Output the (X, Y) coordinate of the center of the cell containing the given text.  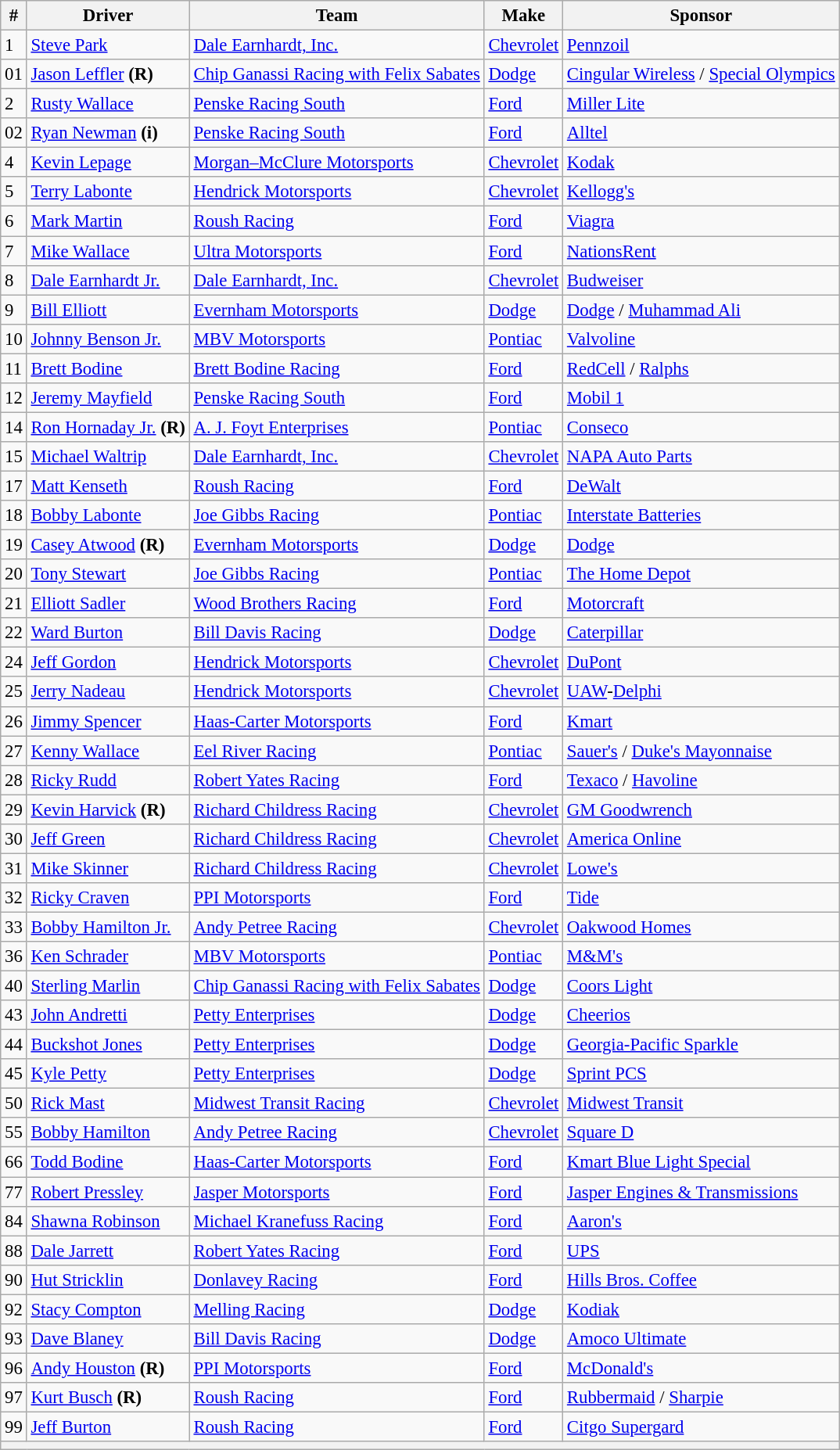
22 (14, 633)
Brett Bodine Racing (336, 368)
Donlavey Racing (336, 1280)
Bobby Hamilton Jr. (108, 927)
50 (14, 1104)
8 (14, 280)
Matt Kenseth (108, 486)
Casey Atwood (R) (108, 545)
Coors Light (701, 986)
Pennzoil (701, 45)
Square D (701, 1133)
John Andretti (108, 1015)
24 (14, 662)
Interstate Batteries (701, 515)
Elliott Sadler (108, 604)
Hills Bros. Coffee (701, 1280)
96 (14, 1368)
GM Goodwrench (701, 809)
19 (14, 545)
Tony Stewart (108, 574)
Todd Bodine (108, 1162)
Conseco (701, 427)
Kodiak (701, 1309)
Mobil 1 (701, 398)
18 (14, 515)
1 (14, 45)
Caterpillar (701, 633)
31 (14, 868)
Jeff Green (108, 839)
Amoco Ultimate (701, 1339)
Budweiser (701, 280)
Cheerios (701, 1015)
Morgan–McClure Motorsports (336, 163)
Andy Houston (R) (108, 1368)
Jeremy Mayfield (108, 398)
32 (14, 898)
Ken Schrader (108, 956)
43 (14, 1015)
7 (14, 251)
Tide (701, 898)
90 (14, 1280)
Hut Stricklin (108, 1280)
40 (14, 986)
01 (14, 74)
Kellogg's (701, 192)
Bobby Hamilton (108, 1133)
45 (14, 1074)
Melling Racing (336, 1309)
Kevin Lepage (108, 163)
Sprint PCS (701, 1074)
Kmart Blue Light Special (701, 1162)
Mike Wallace (108, 251)
Midwest Transit Racing (336, 1104)
Kenny Wallace (108, 751)
Valvoline (701, 339)
Texaco / Havoline (701, 780)
Team (336, 16)
Jeff Gordon (108, 662)
44 (14, 1045)
02 (14, 133)
Terry Labonte (108, 192)
Dave Blaney (108, 1339)
2 (14, 104)
Dale Earnhardt Jr. (108, 280)
DeWalt (701, 486)
6 (14, 221)
5 (14, 192)
30 (14, 839)
Bobby Labonte (108, 515)
Oakwood Homes (701, 927)
27 (14, 751)
Michael Waltrip (108, 457)
Mike Skinner (108, 868)
DuPont (701, 662)
Stacy Compton (108, 1309)
99 (14, 1427)
88 (14, 1251)
29 (14, 809)
M&M's (701, 956)
Ricky Craven (108, 898)
Michael Kranefuss Racing (336, 1221)
92 (14, 1309)
Steve Park (108, 45)
55 (14, 1133)
84 (14, 1221)
Alltel (701, 133)
36 (14, 956)
Bill Elliott (108, 310)
RedCell / Ralphs (701, 368)
Sponsor (701, 16)
Ultra Motorsports (336, 251)
Mark Martin (108, 221)
Rubbermaid / Sharpie (701, 1398)
15 (14, 457)
A. J. Foyt Enterprises (336, 427)
Midwest Transit (701, 1104)
Georgia-Pacific Sparkle (701, 1045)
Sterling Marlin (108, 986)
Dodge / Muhammad Ali (701, 310)
Lowe's (701, 868)
9 (14, 310)
Robert Pressley (108, 1192)
Aaron's (701, 1221)
The Home Depot (701, 574)
Miller Lite (701, 104)
33 (14, 927)
Ward Burton (108, 633)
10 (14, 339)
Rick Mast (108, 1104)
Jason Leffler (R) (108, 74)
25 (14, 692)
Motorcraft (701, 604)
NAPA Auto Parts (701, 457)
McDonald's (701, 1368)
Eel River Racing (336, 751)
Rusty Wallace (108, 104)
Jasper Engines & Transmissions (701, 1192)
Johnny Benson Jr. (108, 339)
Driver (108, 16)
Brett Bodine (108, 368)
Shawna Robinson (108, 1221)
Cingular Wireless / Special Olympics (701, 74)
Make (523, 16)
97 (14, 1398)
Kmart (701, 721)
UAW-Delphi (701, 692)
UPS (701, 1251)
Jasper Motorsports (336, 1192)
77 (14, 1192)
America Online (701, 839)
# (14, 16)
12 (14, 398)
Jimmy Spencer (108, 721)
Dale Jarrett (108, 1251)
Jerry Nadeau (108, 692)
Ricky Rudd (108, 780)
NationsRent (701, 251)
Wood Brothers Racing (336, 604)
Buckshot Jones (108, 1045)
Kyle Petty (108, 1074)
17 (14, 486)
66 (14, 1162)
4 (14, 163)
20 (14, 574)
Citgo Supergard (701, 1427)
Viagra (701, 221)
Ryan Newman (i) (108, 133)
93 (14, 1339)
11 (14, 368)
Sauer's / Duke's Mayonnaise (701, 751)
14 (14, 427)
Kevin Harvick (R) (108, 809)
Jeff Burton (108, 1427)
28 (14, 780)
21 (14, 604)
Ron Hornaday Jr. (R) (108, 427)
Kodak (701, 163)
Kurt Busch (R) (108, 1398)
26 (14, 721)
